Scan for the cell matching the given text and deliver its [x, y] coordinate at center. 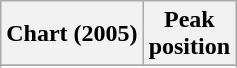
Chart (2005) [72, 34]
Peakposition [189, 34]
